Provide the [x, y] coordinate of the cell's center where the given text is located.  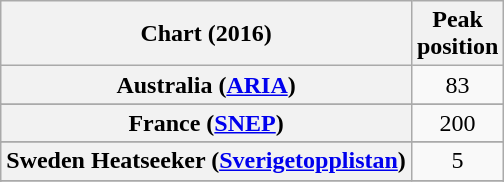
Chart (2016) [206, 34]
83 [457, 85]
Australia (ARIA) [206, 85]
Peakposition [457, 34]
200 [457, 123]
Sweden Heatseeker (Sverigetopplistan) [206, 161]
5 [457, 161]
France (SNEP) [206, 123]
